Determine the (x, y) coordinate at the center of the cell enclosing the given text.  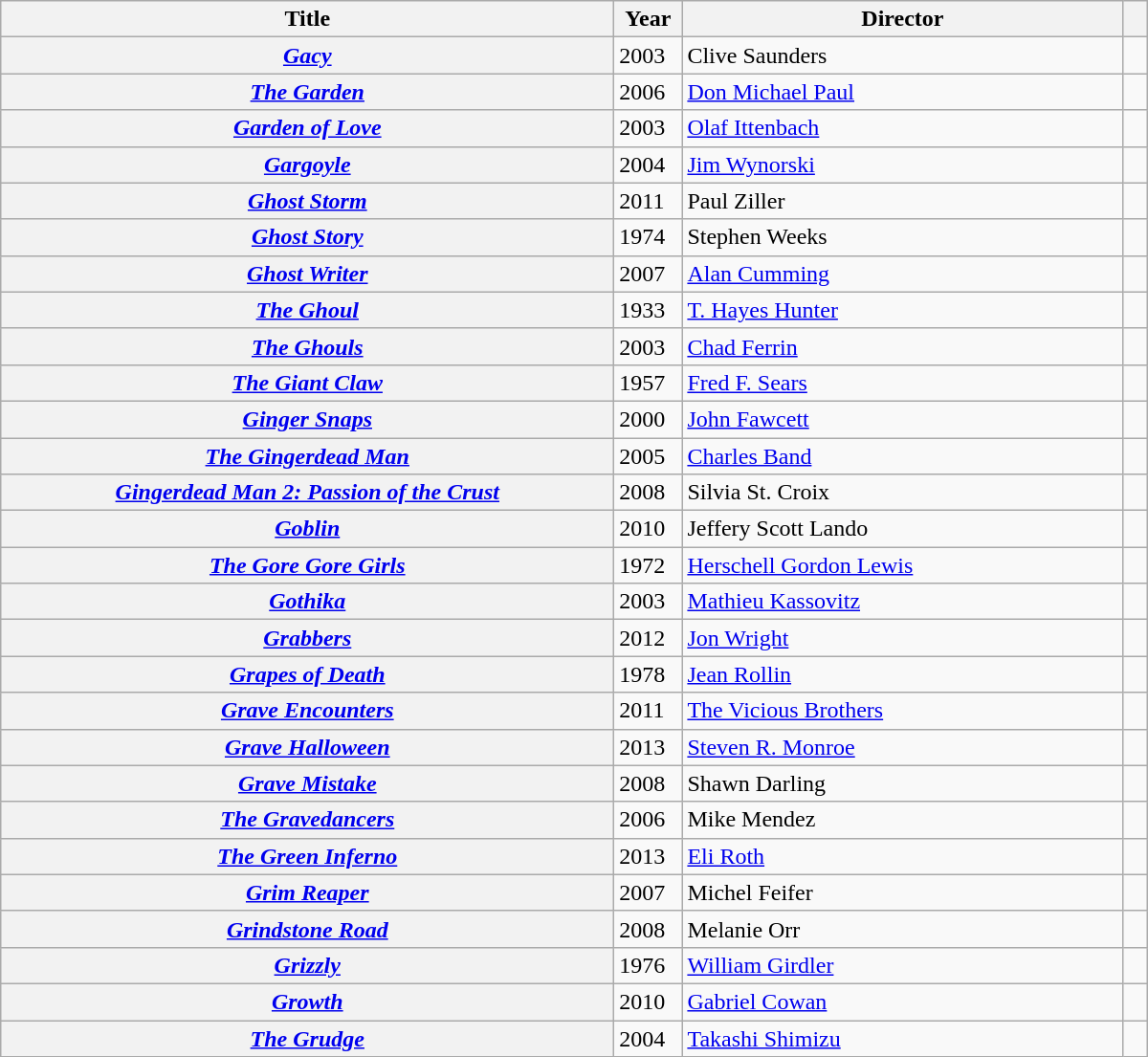
Ginger Snaps (308, 419)
1978 (649, 674)
Charles Band (903, 456)
1972 (649, 565)
Ghost Writer (308, 274)
Grave Mistake (308, 783)
Gothika (308, 602)
The Ghoul (308, 310)
2000 (649, 419)
1974 (649, 237)
Jim Wynorski (903, 165)
Jeffery Scott Lando (903, 529)
2012 (649, 638)
The Gingerdead Man (308, 456)
Michel Feifer (903, 892)
Herschell Gordon Lewis (903, 565)
Steven R. Monroe (903, 747)
Silvia St. Croix (903, 493)
Title (308, 19)
Jean Rollin (903, 674)
Gargoyle (308, 165)
1976 (649, 965)
Shawn Darling (903, 783)
Grizzly (308, 965)
Eli Roth (903, 856)
Ghost Storm (308, 201)
Gacy (308, 55)
Ghost Story (308, 237)
Year (649, 19)
T. Hayes Hunter (903, 310)
The Giant Claw (308, 383)
Melanie Orr (903, 929)
1957 (649, 383)
Mike Mendez (903, 820)
Olaf Ittenbach (903, 128)
Grave Halloween (308, 747)
Mathieu Kassovitz (903, 602)
John Fawcett (903, 419)
Grave Encounters (308, 711)
Clive Saunders (903, 55)
1933 (649, 310)
Gingerdead Man 2: Passion of the Crust (308, 493)
The Vicious Brothers (903, 711)
Grim Reaper (308, 892)
The Ghouls (308, 346)
Chad Ferrin (903, 346)
Paul Ziller (903, 201)
Stephen Weeks (903, 237)
Gabriel Cowan (903, 1002)
William Girdler (903, 965)
Jon Wright (903, 638)
Growth (308, 1002)
Don Michael Paul (903, 92)
Fred F. Sears (903, 383)
The Green Inferno (308, 856)
The Garden (308, 92)
Grapes of Death (308, 674)
The Gore Gore Girls (308, 565)
Goblin (308, 529)
Director (903, 19)
Alan Cumming (903, 274)
Grindstone Road (308, 929)
The Gravedancers (308, 820)
Grabbers (308, 638)
Takashi Shimizu (903, 1038)
The Grudge (308, 1038)
Garden of Love (308, 128)
2005 (649, 456)
